For the text-containing cell, return its midpoint in (X, Y) coordinate format. 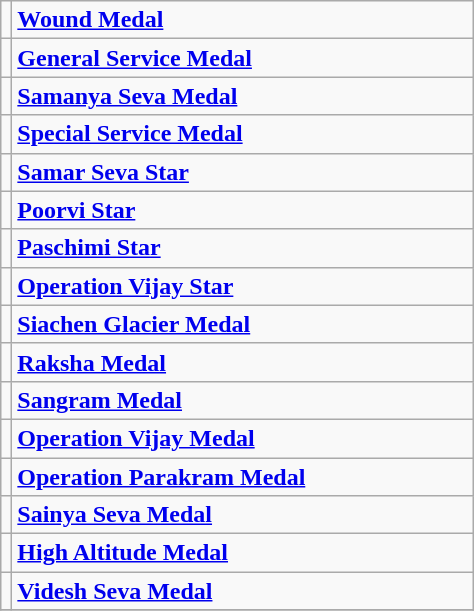
Samanya Seva Medal (242, 96)
Raksha Medal (242, 362)
Paschimi Star (242, 248)
Poorvi Star (242, 210)
High Altitude Medal (242, 553)
Sainya Seva Medal (242, 515)
Operation Vijay Medal (242, 438)
General Service Medal (242, 58)
Sangram Medal (242, 400)
Special Service Medal (242, 134)
Operation Parakram Medal (242, 477)
Videsh Seva Medal (242, 591)
Wound Medal (242, 20)
Operation Vijay Star (242, 286)
Siachen Glacier Medal (242, 324)
Samar Seva Star (242, 172)
